For the text-containing cell, return its midpoint in (X, Y) coordinate format. 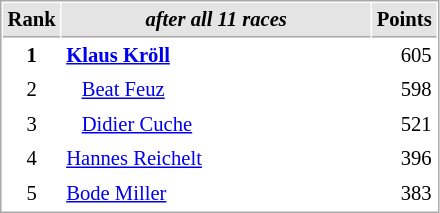
396 (404, 158)
2 (32, 90)
521 (404, 124)
3 (32, 124)
Points (404, 20)
Hannes Reichelt (216, 158)
Rank (32, 20)
1 (32, 56)
605 (404, 56)
Beat Feuz (216, 90)
598 (404, 90)
Bode Miller (216, 194)
Didier Cuche (216, 124)
5 (32, 194)
after all 11 races (216, 20)
Klaus Kröll (216, 56)
383 (404, 194)
4 (32, 158)
